Determine the (x, y) coordinate at the center of the cell enclosing the given text.  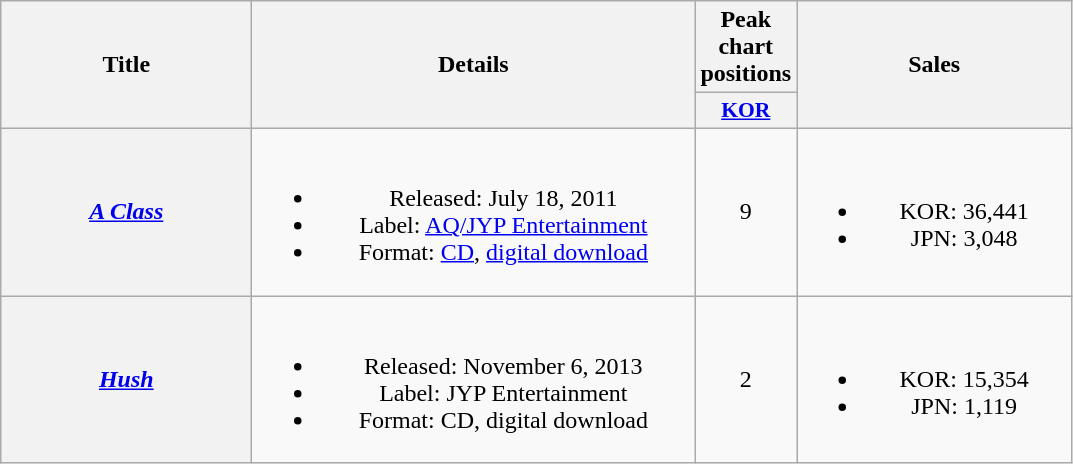
9 (746, 212)
KOR: 15,354JPN: 1,119 (934, 380)
2 (746, 380)
Title (126, 65)
Released: July 18, 2011Label: AQ/JYP EntertainmentFormat: CD, digital download (474, 212)
Released: November 6, 2013Label: JYP EntertainmentFormat: CD, digital download (474, 380)
Sales (934, 65)
Hush (126, 380)
Details (474, 65)
A Class (126, 212)
Peakchartpositions (746, 47)
KOR: 36,441JPN: 3,048 (934, 212)
KOR (746, 111)
